Determine the (X, Y) coordinate at the center of the cell enclosing the given text.  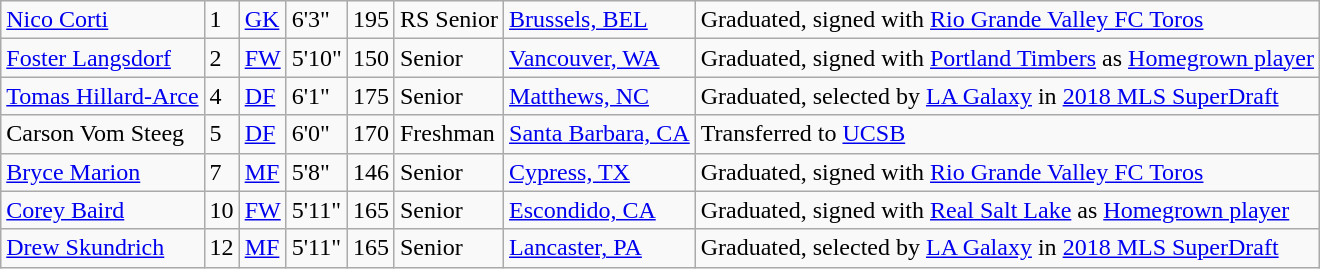
7 (222, 172)
10 (222, 210)
Foster Langsdorf (102, 58)
6'0" (316, 134)
Tomas Hillard-Arce (102, 96)
Transferred to UCSB (1007, 134)
2 (222, 58)
Cypress, TX (600, 172)
Corey Baird (102, 210)
6'3" (316, 20)
GK (262, 20)
146 (370, 172)
Nico Corti (102, 20)
175 (370, 96)
1 (222, 20)
Freshman (448, 134)
Escondido, CA (600, 210)
5'8" (316, 172)
Matthews, NC (600, 96)
170 (370, 134)
Bryce Marion (102, 172)
5'10" (316, 58)
Brussels, BEL (600, 20)
4 (222, 96)
RS Senior (448, 20)
150 (370, 58)
Lancaster, PA (600, 248)
Drew Skundrich (102, 248)
Vancouver, WA (600, 58)
5 (222, 134)
Santa Barbara, CA (600, 134)
Graduated, signed with Real Salt Lake as Homegrown player (1007, 210)
12 (222, 248)
6'1" (316, 96)
195 (370, 20)
Graduated, signed with Portland Timbers as Homegrown player (1007, 58)
Carson Vom Steeg (102, 134)
